Determine the (x, y) coordinate at the center of the cell enclosing the given text.  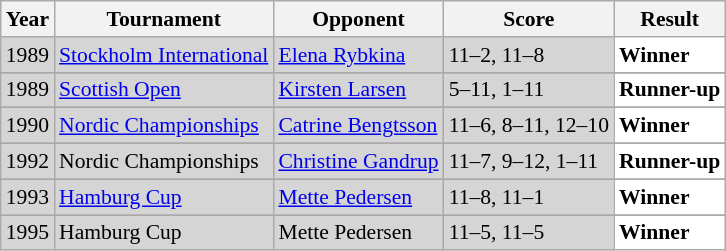
11–8, 11–1 (529, 197)
5–11, 1–11 (529, 90)
Catrine Bengtsson (358, 126)
11–6, 8–11, 12–10 (529, 126)
Tournament (164, 19)
Kirsten Larsen (358, 90)
Score (529, 19)
Result (670, 19)
Opponent (358, 19)
Christine Gandrup (358, 162)
Scottish Open (164, 90)
1992 (28, 162)
1995 (28, 233)
11–7, 9–12, 1–11 (529, 162)
11–2, 11–8 (529, 55)
1993 (28, 197)
Year (28, 19)
Stockholm International (164, 55)
1990 (28, 126)
Elena Rybkina (358, 55)
11–5, 11–5 (529, 233)
